Extract the (X, Y) coordinate from the center of the cell holding the provided text.  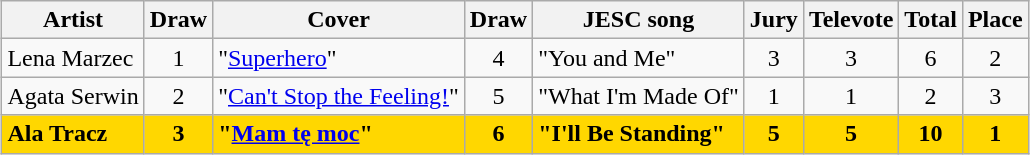
Jury (774, 20)
Agata Serwin (73, 96)
Total (931, 20)
"Can't Stop the Feeling!" (339, 96)
Ala Tracz (73, 134)
10 (931, 134)
JESC song (639, 20)
"I'll Be Standing" (639, 134)
Televote (850, 20)
Place (995, 20)
Lena Marzec (73, 58)
"What I'm Made Of" (639, 96)
4 (498, 58)
Artist (73, 20)
"Mam tę moc" (339, 134)
Cover (339, 20)
"You and Me" (639, 58)
"Superhero" (339, 58)
